Locate the cell with the specified text and output its [x, y] center coordinate. 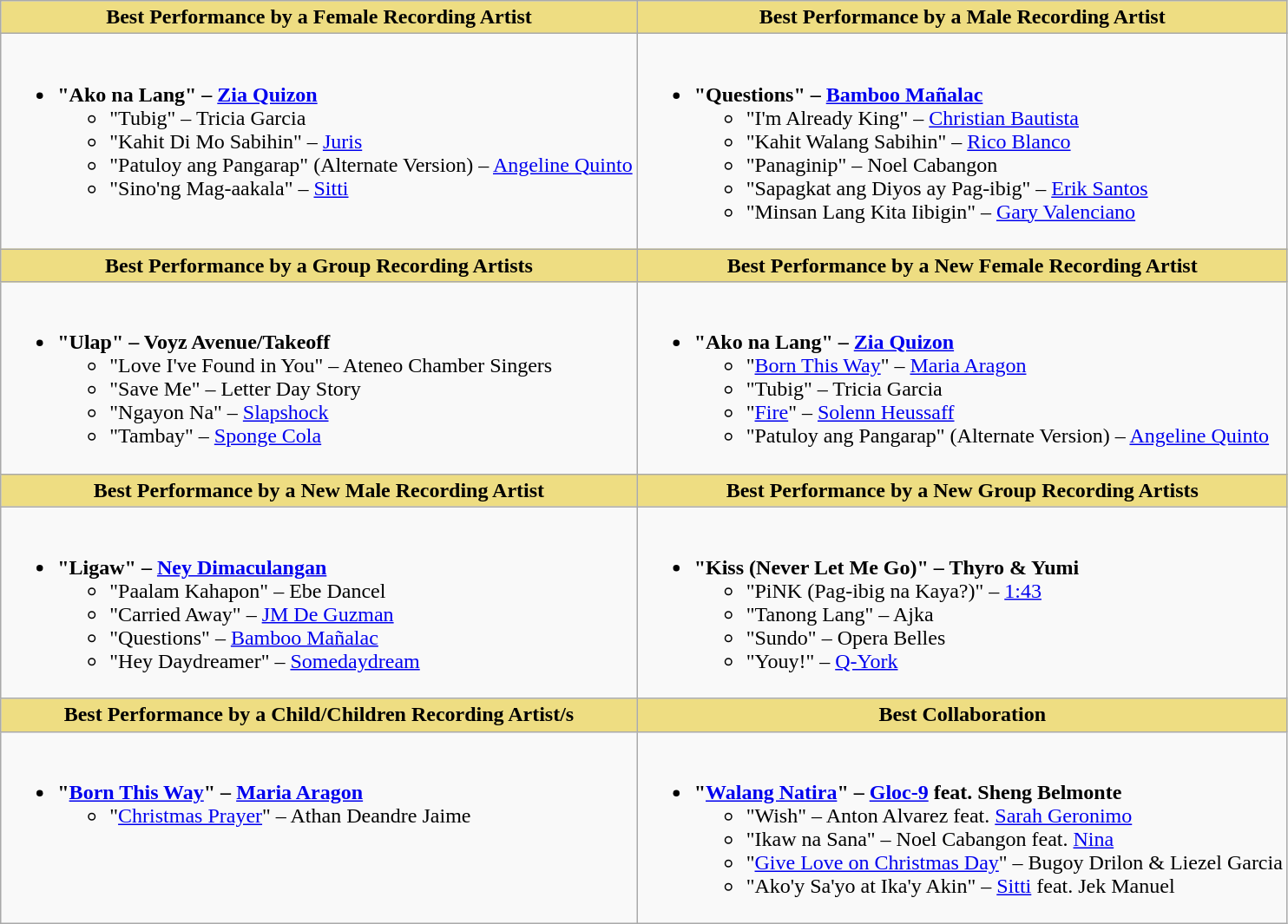
"Kiss (Never Let Me Go)" – Thyro & Yumi"PiNK (Pag-ibig na Kaya?)" – 1:43"Tanong Lang" – Ajka"Sundo" – Opera Belles"Youy!" – Q-York [962, 602]
Best Performance by a New Group Recording Artists [962, 490]
Best Performance by a New Female Recording Artist [962, 265]
Best Performance by a New Male Recording Artist [319, 490]
"Born This Way" – Maria Aragon"Christmas Prayer" – Athan Deandre Jaime [319, 828]
Best Performance by a Male Recording Artist [962, 17]
Best Performance by a Female Recording Artist [319, 17]
"Ligaw" – Ney Dimaculangan"Paalam Kahapon" – Ebe Dancel"Carried Away" – JM De Guzman"Questions" – Bamboo Mañalac"Hey Daydreamer" – Somedaydream [319, 602]
Best Performance by a Group Recording Artists [319, 265]
Best Collaboration [962, 715]
Best Performance by a Child/Children Recording Artist/s [319, 715]
